Detect which cell encompasses the target text, then output its (x, y) center coordinate. 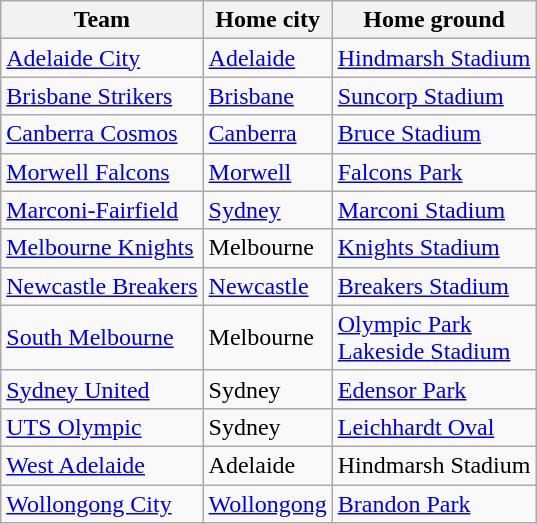
South Melbourne (102, 338)
Suncorp Stadium (434, 96)
Falcons Park (434, 172)
Brandon Park (434, 503)
Morwell (268, 172)
Sydney United (102, 389)
Newcastle Breakers (102, 286)
Wollongong City (102, 503)
Team (102, 20)
Edensor Park (434, 389)
Leichhardt Oval (434, 427)
Olympic ParkLakeside Stadium (434, 338)
Home ground (434, 20)
Adelaide City (102, 58)
Breakers Stadium (434, 286)
Canberra (268, 134)
Canberra Cosmos (102, 134)
Marconi-Fairfield (102, 210)
Marconi Stadium (434, 210)
Bruce Stadium (434, 134)
Wollongong (268, 503)
Morwell Falcons (102, 172)
Newcastle (268, 286)
UTS Olympic (102, 427)
Knights Stadium (434, 248)
West Adelaide (102, 465)
Brisbane (268, 96)
Home city (268, 20)
Melbourne Knights (102, 248)
Brisbane Strikers (102, 96)
